For the text-containing cell, return its midpoint in [x, y] coordinate format. 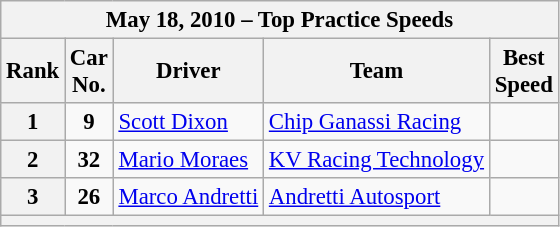
May 18, 2010 – Top Practice Speeds [280, 20]
26 [90, 197]
32 [90, 160]
3 [33, 197]
Scott Dixon [188, 122]
1 [33, 122]
BestSpeed [524, 72]
Andretti Autosport [377, 197]
9 [90, 122]
CarNo. [90, 72]
KV Racing Technology [377, 160]
Driver [188, 72]
Mario Moraes [188, 160]
Marco Andretti [188, 197]
Rank [33, 72]
Chip Ganassi Racing [377, 122]
Team [377, 72]
2 [33, 160]
